Output the (x, y) coordinate of the center of the cell containing the given text.  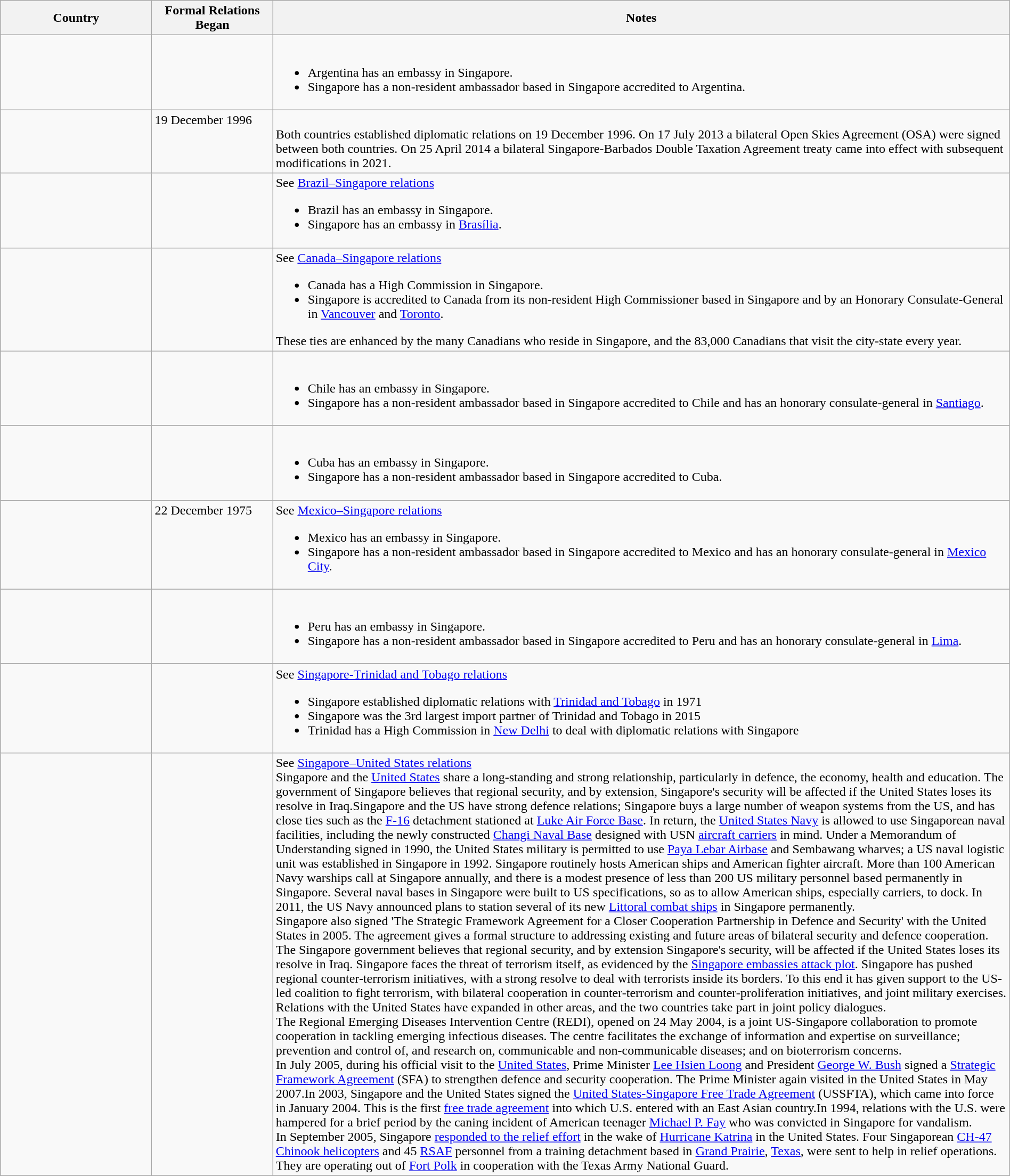
22 December 1975 (212, 544)
19 December 1996 (212, 142)
Cuba has an embassy in Singapore.Singapore has a non-resident ambassador based in Singapore accredited to Cuba. (641, 463)
Formal Relations Began (212, 18)
Notes (641, 18)
See Brazil–Singapore relationsBrazil has an embassy in Singapore.Singapore has an embassy in Brasília. (641, 210)
Argentina has an embassy in Singapore.Singapore has a non-resident ambassador based in Singapore accredited to Argentina. (641, 72)
Country (76, 18)
